Detect which cell encompasses the target text, then output its (X, Y) center coordinate. 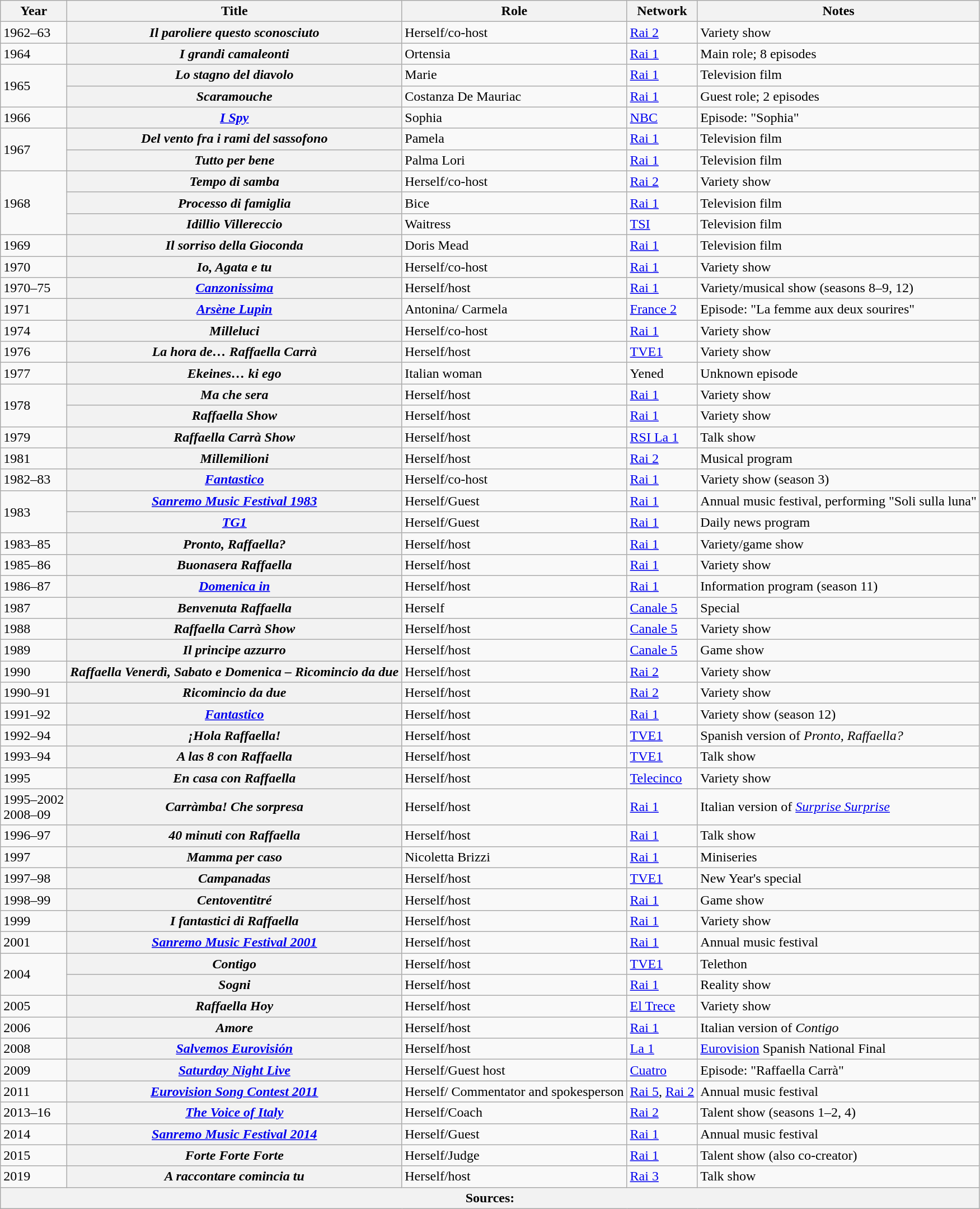
1989 (34, 650)
Waitress (514, 224)
Processo di famiglia (235, 203)
A las 8 con Raffaella (235, 757)
1977 (34, 373)
Eurovision Spanish National Final (838, 1049)
2008 (34, 1049)
1965 (34, 86)
Ricomincio da due (235, 693)
Eurovision Song Contest 2011 (235, 1091)
1995–20022008–09 (34, 807)
Italian version of Surprise Surprise (838, 807)
Herself/Judge (514, 1155)
1995 (34, 778)
NBC (662, 118)
Raffaella Show (235, 416)
Tempo di samba (235, 181)
Herself/Guest host (514, 1070)
Herself (514, 607)
Il paroliere questo sconosciuto (235, 32)
Rai 3 (662, 1177)
Bice (514, 203)
Pamela (514, 139)
1990 (34, 672)
Costanza De Mauriac (514, 96)
Campanadas (235, 878)
Contigo (235, 963)
Musical program (838, 458)
Title (235, 11)
Milleluci (235, 331)
Italian woman (514, 373)
1978 (34, 405)
Information program (season 11) (838, 586)
Arsène Lupin (235, 310)
Ekeines… ki ego (235, 373)
Sanremo Music Festival 2014 (235, 1134)
Raffaella Venerdì, Sabato e Domenica – Ricomincio da due (235, 672)
Miniseries (838, 857)
Sogni (235, 985)
2001 (34, 942)
1974 (34, 331)
2013–16 (34, 1113)
Herself/Coach (514, 1113)
1979 (34, 437)
Sophia (514, 118)
Talent show (seasons 1–2, 4) (838, 1113)
TSI (662, 224)
1987 (34, 607)
1970 (34, 267)
Scaramouche (235, 96)
Herself/ Commentator and spokesperson (514, 1091)
Rai 5, Rai 2 (662, 1091)
El Trece (662, 1006)
1982–83 (34, 480)
Del vento fra i rami del sassofono (235, 139)
Yened (662, 373)
1998–99 (34, 899)
Episode: "Raffaella Carrà" (838, 1070)
Lo stagno del diavolo (235, 75)
1990–91 (34, 693)
France 2 (662, 310)
Antonina/ Carmela (514, 310)
Nicoletta Brizzi (514, 857)
Ortensia (514, 54)
Marie (514, 75)
Il sorriso della Gioconda (235, 245)
Ma che sera (235, 395)
Special (838, 607)
Il principe azzurro (235, 650)
Italian version of Contigo (838, 1028)
Sanremo Music Festival 1983 (235, 501)
Tutto per bene (235, 160)
En casa con Raffaella (235, 778)
Buonasera Raffaella (235, 565)
Role (514, 11)
Amore (235, 1028)
2019 (34, 1177)
Carràmba! Che sorpresa (235, 807)
1970–75 (34, 288)
TG1 (235, 522)
Network (662, 11)
2004 (34, 974)
Canzonissima (235, 288)
Year (34, 11)
Spanish version of Pronto, Raffaella? (838, 735)
1983 (34, 512)
The Voice of Italy (235, 1113)
Centoventitré (235, 899)
Notes (838, 11)
I grandi camaleonti (235, 54)
1993–94 (34, 757)
Reality show (838, 985)
1983–85 (34, 543)
Talent show (also co-creator) (838, 1155)
1969 (34, 245)
Doris Mead (514, 245)
1962–63 (34, 32)
Millemilioni (235, 458)
Episode: "La femme aux deux sourires" (838, 310)
1992–94 (34, 735)
Forte Forte Forte (235, 1155)
New Year's special (838, 878)
Variety/game show (838, 543)
2014 (34, 1134)
Variety show (season 12) (838, 714)
Sources: (490, 1198)
Idillio Villereccio (235, 224)
Unknown episode (838, 373)
40 minuti con Raffaella (235, 836)
1985–86 (34, 565)
Mamma per caso (235, 857)
Cuatro (662, 1070)
Sanremo Music Festival 2001 (235, 942)
Episode: "Sophia" (838, 118)
1997 (34, 857)
1988 (34, 629)
1997–98 (34, 878)
1996–97 (34, 836)
2006 (34, 1028)
Pronto, Raffaella? (235, 543)
Salvemos Eurovisión (235, 1049)
Raffaella Hoy (235, 1006)
A raccontare comincia tu (235, 1177)
Variety/musical show (seasons 8–9, 12) (838, 288)
1971 (34, 310)
Palma Lori (514, 160)
2011 (34, 1091)
La 1 (662, 1049)
1968 (34, 203)
Benvenuta Raffaella (235, 607)
Domenica in (235, 586)
Io, Agata e tu (235, 267)
2015 (34, 1155)
I fantastici di Raffaella (235, 921)
2009 (34, 1070)
Main role; 8 episodes (838, 54)
Telethon (838, 963)
1986–87 (34, 586)
Daily news program (838, 522)
2005 (34, 1006)
1964 (34, 54)
1967 (34, 149)
Variety show (season 3) (838, 480)
La hora de… Raffaella Carrà (235, 352)
Guest role; 2 episodes (838, 96)
¡Hola Raffaella! (235, 735)
Annual music festival, performing "Soli sulla luna" (838, 501)
I Spy (235, 118)
Saturday Night Live (235, 1070)
1981 (34, 458)
Telecinco (662, 778)
RSI La 1 (662, 437)
1991–92 (34, 714)
1976 (34, 352)
1966 (34, 118)
1999 (34, 921)
